For the text-containing cell, return its midpoint in [X, Y] coordinate format. 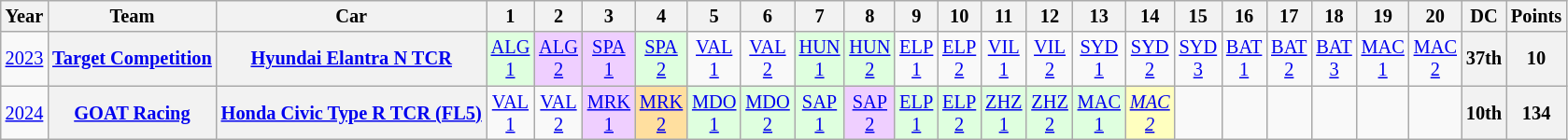
MRK2 [661, 113]
12 [1050, 16]
134 [1536, 113]
SPA1 [609, 59]
Hyundai Elantra N TCR [351, 59]
6 [768, 16]
10th [1484, 113]
8 [869, 16]
ALG2 [558, 59]
9 [916, 16]
Year [24, 16]
SAP2 [869, 113]
MRK1 [609, 113]
20 [1435, 16]
3 [609, 16]
ALG1 [511, 59]
SYD3 [1198, 59]
VIL2 [1050, 59]
18 [1334, 16]
SPA2 [661, 59]
2023 [24, 59]
2024 [24, 113]
15 [1198, 16]
2 [558, 16]
BAT1 [1244, 59]
BAT3 [1334, 59]
13 [1099, 16]
ZHZ2 [1050, 113]
7 [820, 16]
Honda Civic Type R TCR (FL5) [351, 113]
37th [1484, 59]
ZHZ1 [1003, 113]
11 [1003, 16]
SYD1 [1099, 59]
VIL1 [1003, 59]
Points [1536, 16]
HUN2 [869, 59]
14 [1151, 16]
Team [133, 16]
5 [713, 16]
MDO2 [768, 113]
4 [661, 16]
16 [1244, 16]
SAP1 [820, 113]
1 [511, 16]
SYD2 [1151, 59]
BAT2 [1289, 59]
Car [351, 16]
GOAT Racing [133, 113]
17 [1289, 16]
19 [1383, 16]
Target Competition [133, 59]
MDO1 [713, 113]
DC [1484, 16]
HUN1 [820, 59]
